Pinpoint the cell where the given text exists, returning its [x, y] midpoint coordinate. 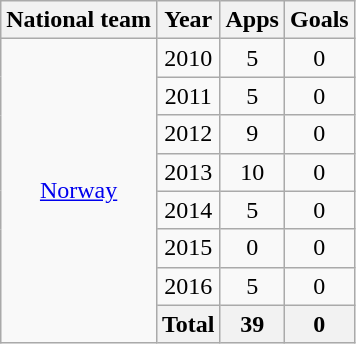
2010 [188, 58]
National team [79, 20]
Norway [79, 191]
2012 [188, 134]
Year [188, 20]
39 [252, 324]
2014 [188, 210]
2013 [188, 172]
2011 [188, 96]
Apps [252, 20]
9 [252, 134]
Total [188, 324]
2016 [188, 286]
2015 [188, 248]
Goals [319, 20]
10 [252, 172]
